For the text-containing cell, return its midpoint in (X, Y) coordinate format. 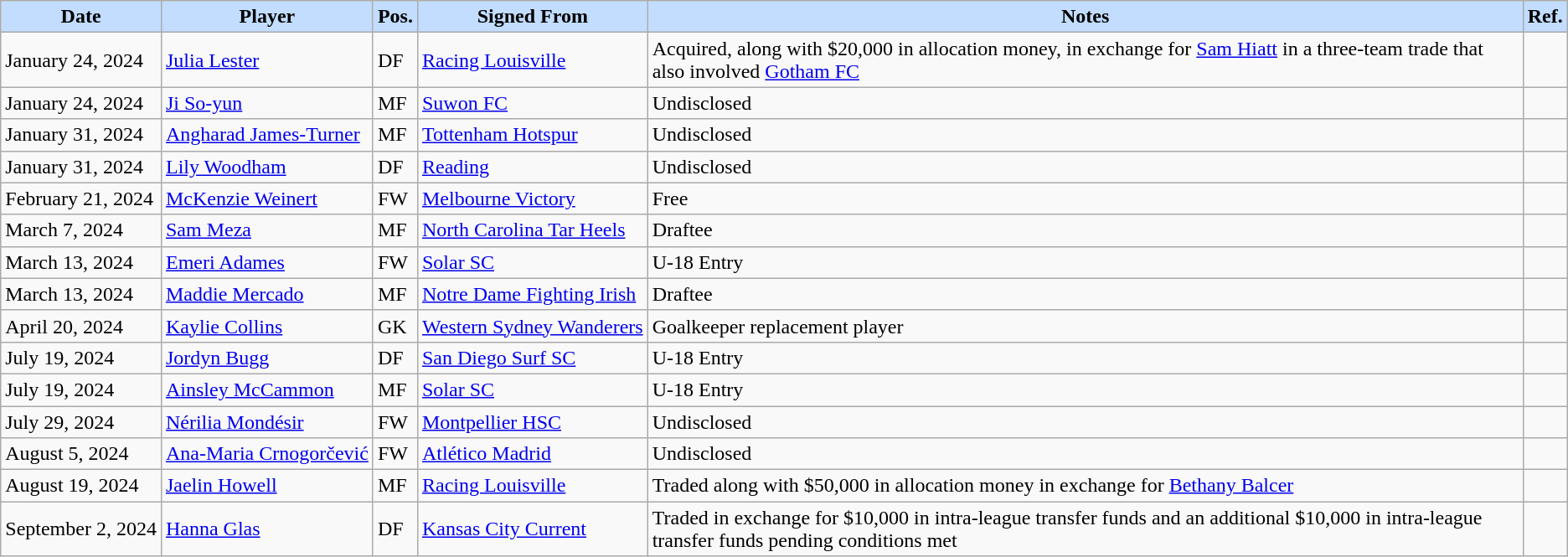
Nérilia Mondésir (266, 421)
Kansas City Current (533, 529)
Traded along with $50,000 in allocation money in exchange for Bethany Balcer (1086, 486)
Julia Lester (266, 60)
Ana-Maria Crnogorčević (266, 454)
July 29, 2024 (81, 421)
GK (395, 326)
August 5, 2024 (81, 454)
February 21, 2024 (81, 199)
Ainsley McCammon (266, 389)
September 2, 2024 (81, 529)
Angharad James-Turner (266, 135)
Date (81, 17)
Signed From (533, 17)
Suwon FC (533, 103)
Jaelin Howell (266, 486)
Kaylie Collins (266, 326)
Player (266, 17)
Atlético Madrid (533, 454)
Acquired, along with $20,000 in allocation money, in exchange for Sam Hiatt in a three-team trade that also involved Gotham FC (1086, 60)
Jordyn Bugg (266, 358)
San Diego Surf SC (533, 358)
Pos. (395, 17)
Notes (1086, 17)
Lily Woodham (266, 167)
Montpellier HSC (533, 421)
Tottenham Hotspur (533, 135)
Notre Dame Fighting Irish (533, 294)
North Carolina Tar Heels (533, 230)
August 19, 2024 (81, 486)
Sam Meza (266, 230)
Traded in exchange for $10,000 in intra-league transfer funds and an additional $10,000 in intra-league transfer funds pending conditions met (1086, 529)
Free (1086, 199)
Melbourne Victory (533, 199)
March 7, 2024 (81, 230)
Ref. (1545, 17)
Maddie Mercado (266, 294)
Western Sydney Wanderers (533, 326)
Emeri Adames (266, 262)
April 20, 2024 (81, 326)
Goalkeeper replacement player (1086, 326)
Ji So-yun (266, 103)
Reading (533, 167)
Hanna Glas (266, 529)
McKenzie Weinert (266, 199)
